Search for the cell housing the specified text and yield its [x, y] center coordinate. 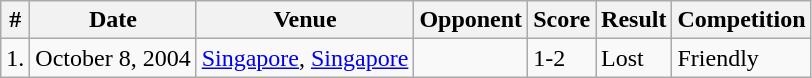
Date [113, 20]
# [16, 20]
Opponent [471, 20]
Singapore, Singapore [305, 58]
Lost [634, 58]
Friendly [742, 58]
October 8, 2004 [113, 58]
Competition [742, 20]
Venue [305, 20]
1. [16, 58]
1-2 [562, 58]
Result [634, 20]
Score [562, 20]
